Determine the (x, y) coordinate at the center of the cell enclosing the given text.  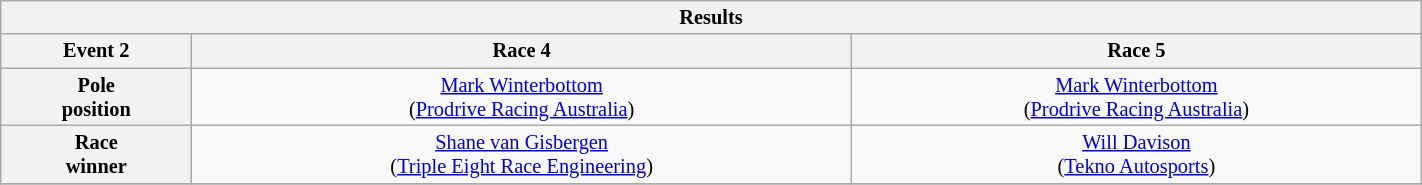
Race 5 (1137, 51)
Poleposition (96, 97)
Racewinner (96, 154)
Shane van Gisbergen(Triple Eight Race Engineering) (522, 154)
Will Davison(Tekno Autosports) (1137, 154)
Race 4 (522, 51)
Results (711, 17)
Event 2 (96, 51)
